Search for the cell housing the specified text and yield its (X, Y) center coordinate. 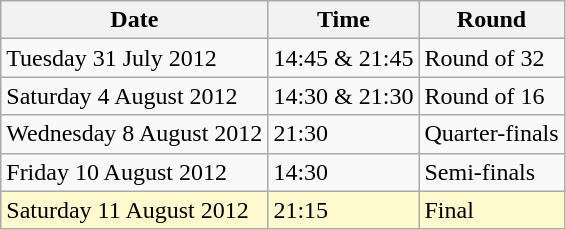
14:30 & 21:30 (344, 96)
21:30 (344, 134)
Tuesday 31 July 2012 (134, 58)
Saturday 11 August 2012 (134, 210)
Wednesday 8 August 2012 (134, 134)
Round of 32 (492, 58)
Round (492, 20)
Quarter-finals (492, 134)
14:30 (344, 172)
Semi-finals (492, 172)
Round of 16 (492, 96)
21:15 (344, 210)
Date (134, 20)
Time (344, 20)
14:45 & 21:45 (344, 58)
Final (492, 210)
Friday 10 August 2012 (134, 172)
Saturday 4 August 2012 (134, 96)
